Locate the cell with the specified text and output its (x, y) center coordinate. 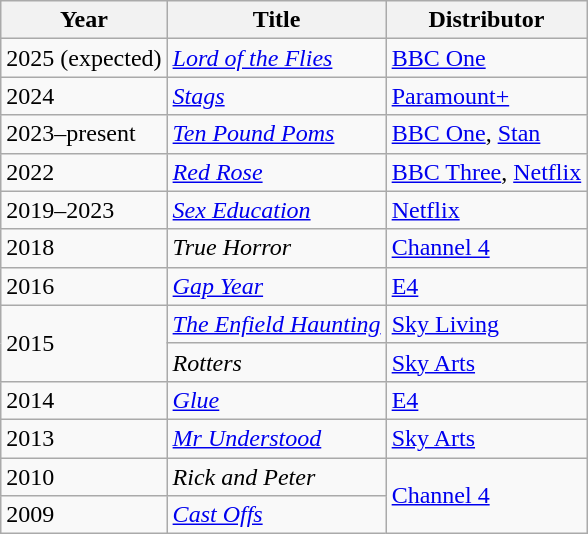
BBC One (486, 58)
Stags (276, 96)
Glue (276, 400)
2010 (84, 477)
Title (276, 20)
Netflix (486, 210)
2024 (84, 96)
2019–2023 (84, 210)
Cast Offs (276, 515)
2022 (84, 172)
Sex Education (276, 210)
Rotters (276, 362)
2015 (84, 343)
BBC One, Stan (486, 134)
Year (84, 20)
Paramount+ (486, 96)
True Horror (276, 248)
2023–present (84, 134)
Ten Pound Poms (276, 134)
2016 (84, 286)
2018 (84, 248)
Rick and Peter (276, 477)
The Enfield Haunting (276, 324)
Lord of the Flies (276, 58)
Gap Year (276, 286)
BBC Three, Netflix (486, 172)
2009 (84, 515)
Red Rose (276, 172)
Distributor (486, 20)
2025 (expected) (84, 58)
Sky Living (486, 324)
2013 (84, 438)
2014 (84, 400)
Mr Understood (276, 438)
